Return (x, y) of the center of cell containing provided text 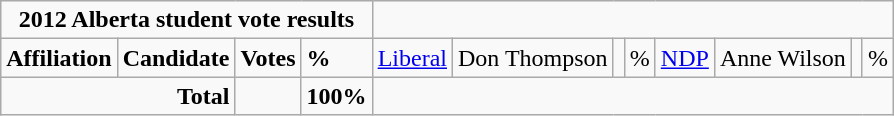
Anne Wilson (782, 58)
NDP (684, 58)
Candidate (176, 58)
Total (118, 96)
100% (336, 96)
Affiliation (59, 58)
Votes (268, 58)
Liberal (412, 58)
Don Thompson (534, 58)
2012 Alberta student vote results (186, 20)
